Locate the cell with the specified text and output its [x, y] center coordinate. 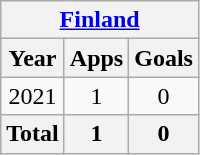
Year [33, 58]
2021 [33, 96]
Finland [100, 20]
Total [33, 134]
Goals [164, 58]
Apps [96, 58]
